Detect which cell encompasses the target text, then output its (X, Y) center coordinate. 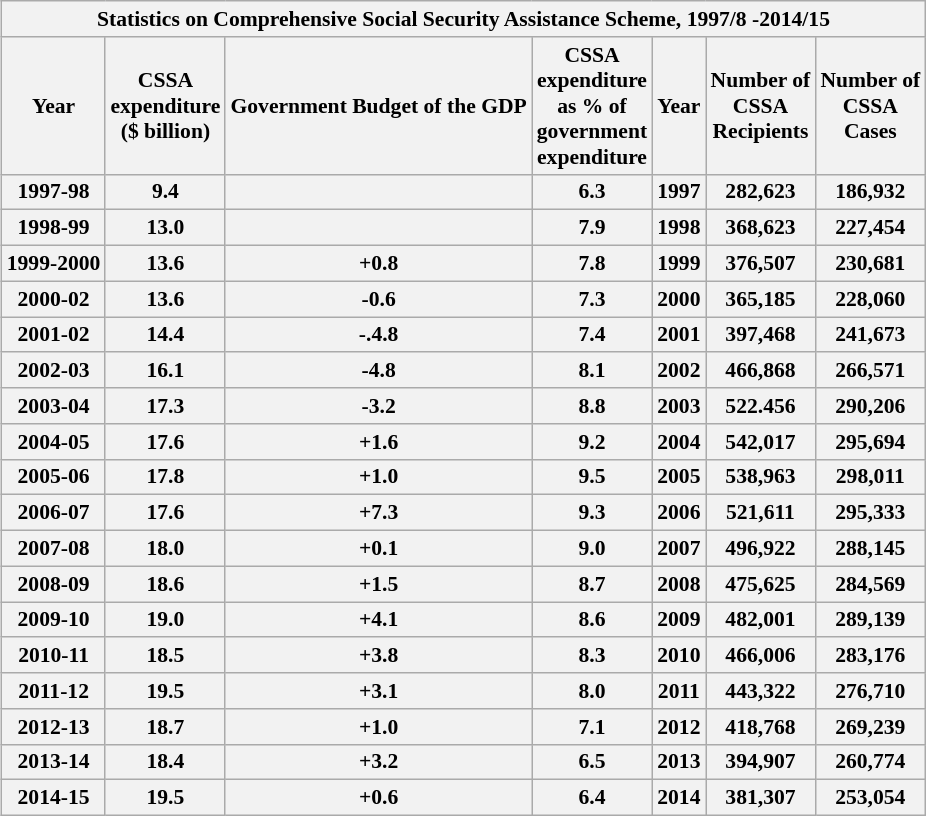
2008-09 (54, 584)
260,774 (870, 762)
2011-12 (54, 691)
186,932 (870, 192)
9.2 (592, 441)
1997 (678, 192)
+1.6 (378, 441)
2008 (678, 584)
2007 (678, 548)
376,507 (761, 263)
8.1 (592, 370)
8.3 (592, 655)
2007-08 (54, 548)
Government Budget of the GDP (378, 105)
7.4 (592, 334)
289,139 (870, 620)
542,017 (761, 441)
253,054 (870, 798)
521,611 (761, 513)
+3.2 (378, 762)
6.5 (592, 762)
CSSAexpenditureas % ofgovernmentexpenditure (592, 105)
-.4.8 (378, 334)
18.0 (165, 548)
397,468 (761, 334)
368,623 (761, 228)
+1.5 (378, 584)
+3.8 (378, 655)
538,963 (761, 477)
496,922 (761, 548)
2004 (678, 441)
Number ofCSSACases (870, 105)
2006-07 (54, 513)
13.0 (165, 228)
9.0 (592, 548)
228,060 (870, 299)
2005-06 (54, 477)
466,868 (761, 370)
2009-10 (54, 620)
522.456 (761, 406)
2002-03 (54, 370)
2011 (678, 691)
227,454 (870, 228)
2000-02 (54, 299)
290,206 (870, 406)
276,710 (870, 691)
7.8 (592, 263)
-4.8 (378, 370)
8.8 (592, 406)
1999 (678, 263)
365,185 (761, 299)
+4.1 (378, 620)
+3.1 (378, 691)
1999-2000 (54, 263)
283,176 (870, 655)
282,623 (761, 192)
298,011 (870, 477)
2012 (678, 726)
17.8 (165, 477)
284,569 (870, 584)
241,673 (870, 334)
466,006 (761, 655)
7.9 (592, 228)
16.1 (165, 370)
14.4 (165, 334)
9.5 (592, 477)
+0.6 (378, 798)
6.4 (592, 798)
443,322 (761, 691)
2003 (678, 406)
269,239 (870, 726)
CSSAexpenditure($ billion) (165, 105)
381,307 (761, 798)
6.3 (592, 192)
475,625 (761, 584)
2001-02 (54, 334)
17.3 (165, 406)
2006 (678, 513)
2004-05 (54, 441)
295,333 (870, 513)
18.4 (165, 762)
230,681 (870, 263)
2003-04 (54, 406)
2001 (678, 334)
+7.3 (378, 513)
295,694 (870, 441)
2000 (678, 299)
18.6 (165, 584)
+0.8 (378, 263)
394,907 (761, 762)
482,001 (761, 620)
8.6 (592, 620)
Statistics on Comprehensive Social Security Assistance Scheme, 1997/8 -2014/15 (464, 19)
288,145 (870, 548)
9.3 (592, 513)
2005 (678, 477)
2014 (678, 798)
2010 (678, 655)
8.0 (592, 691)
Number ofCSSARecipients (761, 105)
-3.2 (378, 406)
7.1 (592, 726)
9.4 (165, 192)
1998-99 (54, 228)
2002 (678, 370)
19.0 (165, 620)
2014-15 (54, 798)
2013 (678, 762)
2012-13 (54, 726)
2013-14 (54, 762)
1998 (678, 228)
+0.1 (378, 548)
266,571 (870, 370)
8.7 (592, 584)
1997-98 (54, 192)
-0.6 (378, 299)
2009 (678, 620)
7.3 (592, 299)
18.5 (165, 655)
2010-11 (54, 655)
18.7 (165, 726)
418,768 (761, 726)
